Provide the (x, y) coordinate of the cell's center where the given text is located.  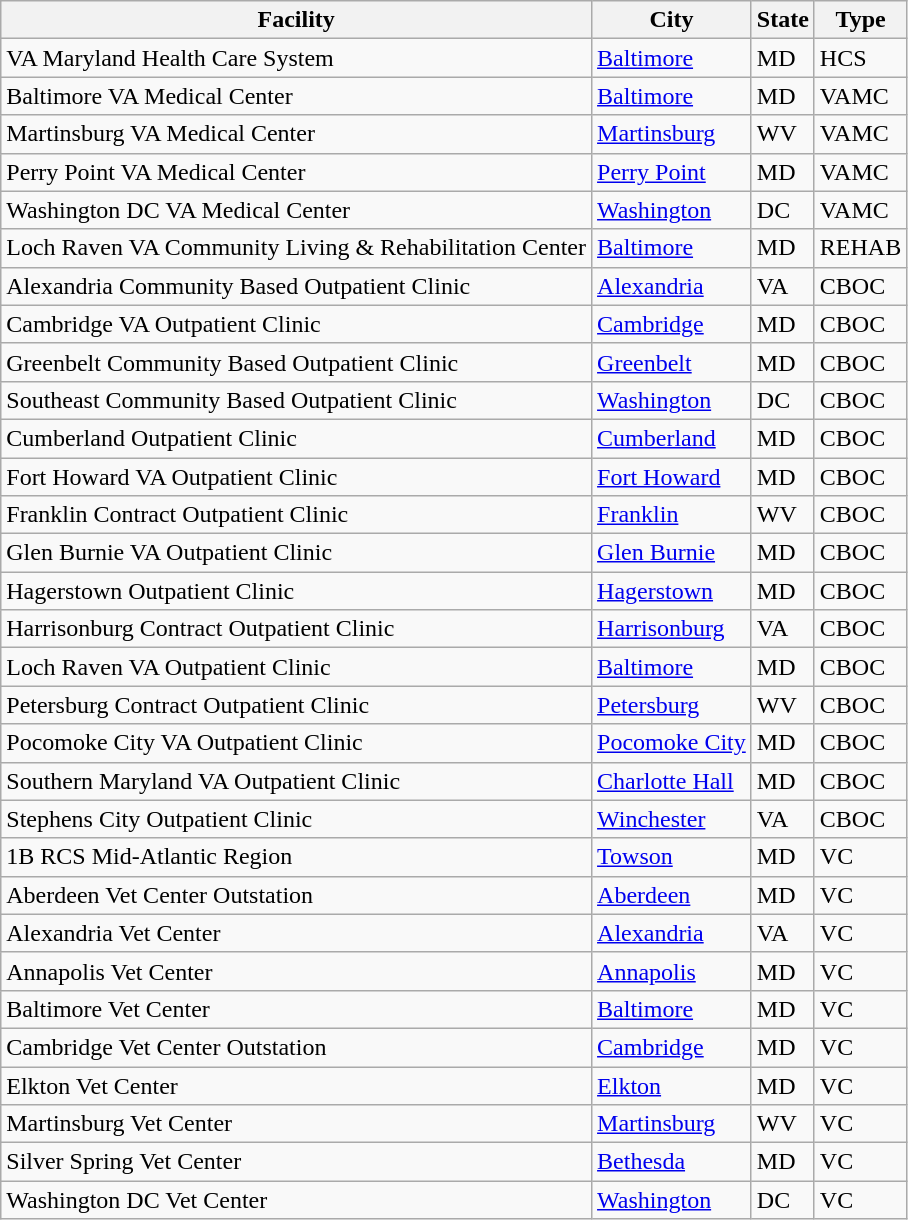
Washington DC VA Medical Center (296, 210)
Stephens City Outpatient Clinic (296, 819)
Charlotte Hall (672, 781)
Silver Spring Vet Center (296, 1162)
Hagerstown Outpatient Clinic (296, 591)
Hagerstown (672, 591)
Petersburg Contract Outpatient Clinic (296, 705)
Martinsburg VA Medical Center (296, 134)
Franklin (672, 515)
Perry Point VA Medical Center (296, 172)
Alexandria Community Based Outpatient Clinic (296, 286)
Southeast Community Based Outpatient Clinic (296, 400)
Aberdeen (672, 895)
Martinsburg Vet Center (296, 1124)
1B RCS Mid-Atlantic Region (296, 857)
Cambridge VA Outpatient Clinic (296, 324)
Cambridge Vet Center Outstation (296, 1047)
Bethesda (672, 1162)
Cumberland Outpatient Clinic (296, 438)
Washington DC Vet Center (296, 1200)
Elkton Vet Center (296, 1085)
Towson (672, 857)
Franklin Contract Outpatient Clinic (296, 515)
Baltimore VA Medical Center (296, 96)
Winchester (672, 819)
Loch Raven VA Community Living & Rehabilitation Center (296, 248)
City (672, 20)
VA Maryland Health Care System (296, 58)
Greenbelt (672, 362)
REHAB (860, 248)
Aberdeen Vet Center Outstation (296, 895)
Greenbelt Community Based Outpatient Clinic (296, 362)
Elkton (672, 1085)
Glen Burnie VA Outpatient Clinic (296, 553)
State (782, 20)
Alexandria Vet Center (296, 933)
Petersburg (672, 705)
HCS (860, 58)
Annapolis (672, 971)
Harrisonburg (672, 629)
Facility (296, 20)
Annapolis Vet Center (296, 971)
Pocomoke City (672, 743)
Perry Point (672, 172)
Southern Maryland VA Outpatient Clinic (296, 781)
Fort Howard (672, 477)
Pocomoke City VA Outpatient Clinic (296, 743)
Baltimore Vet Center (296, 1009)
Harrisonburg Contract Outpatient Clinic (296, 629)
Loch Raven VA Outpatient Clinic (296, 667)
Glen Burnie (672, 553)
Type (860, 20)
Fort Howard VA Outpatient Clinic (296, 477)
Cumberland (672, 438)
